Provide the (x, y) coordinate of the cell's center where the given text is located.  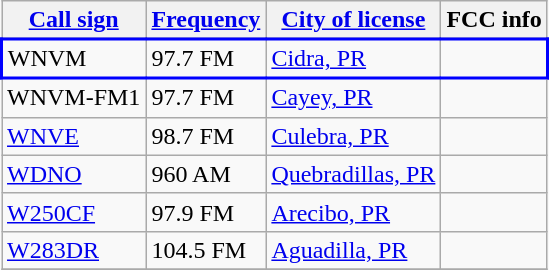
City of license (354, 20)
WNVM-FM1 (74, 98)
Culebra, PR (354, 136)
97.9 FM (206, 212)
FCC info (494, 20)
Call sign (74, 20)
Aguadilla, PR (354, 250)
W283DR (74, 250)
W250CF (74, 212)
Quebradillas, PR (354, 174)
Cayey, PR (354, 98)
Frequency (206, 20)
98.7 FM (206, 136)
Cidra, PR (354, 59)
WNVM (74, 59)
104.5 FM (206, 250)
960 AM (206, 174)
Arecibo, PR (354, 212)
WDNO (74, 174)
WNVE (74, 136)
